Pinpoint the cell where the given text exists, returning its [X, Y] midpoint coordinate. 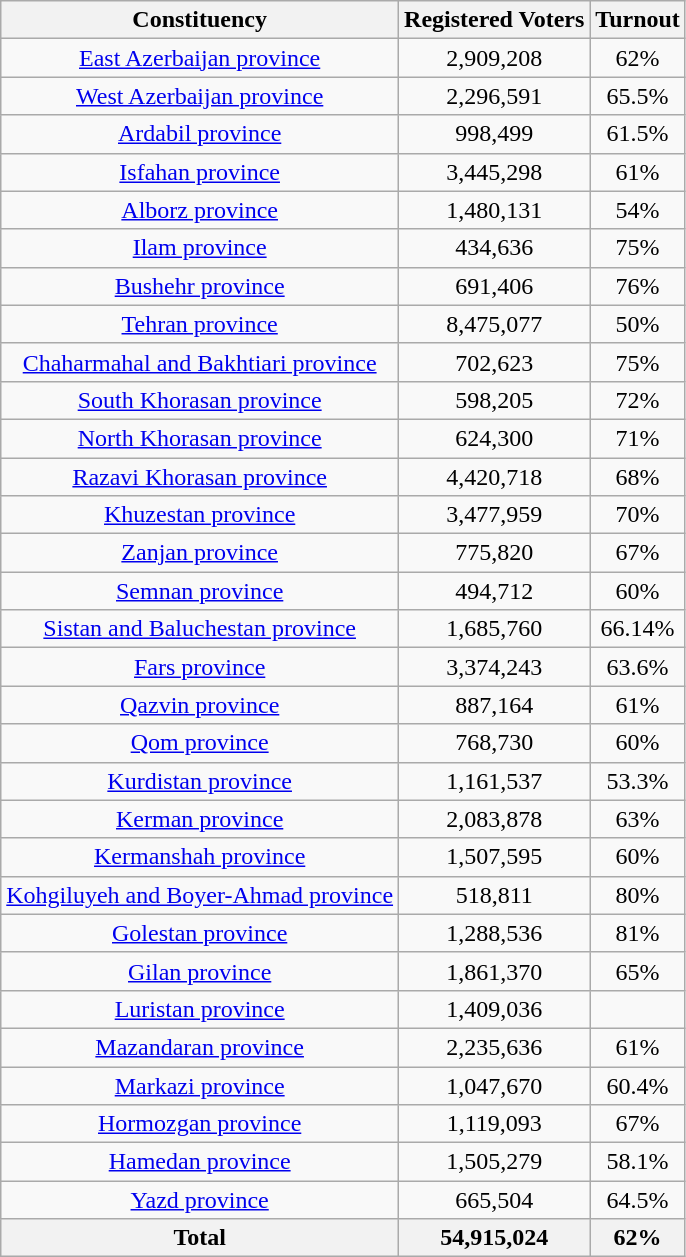
691,406 [494, 286]
64.5% [638, 1200]
63.6% [638, 667]
3,374,243 [494, 667]
1,507,595 [494, 857]
Mazandaran province [200, 1047]
50% [638, 324]
65% [638, 971]
76% [638, 286]
71% [638, 438]
South Khorasan province [200, 400]
Luristan province [200, 1009]
Tehran province [200, 324]
Constituency [200, 20]
Ardabil province [200, 134]
494,712 [494, 591]
East Azerbaijan province [200, 58]
66.14% [638, 629]
80% [638, 895]
Turnout [638, 20]
598,205 [494, 400]
Semnan province [200, 591]
2,083,878 [494, 819]
702,623 [494, 362]
887,164 [494, 705]
Kohgiluyeh and Boyer-Ahmad province [200, 895]
1,505,279 [494, 1162]
Qazvin province [200, 705]
Golestan province [200, 933]
65.5% [638, 96]
70% [638, 515]
Markazi province [200, 1085]
Isfahan province [200, 172]
4,420,718 [494, 477]
53.3% [638, 781]
Gilan province [200, 971]
54,915,024 [494, 1238]
58.1% [638, 1162]
1,685,760 [494, 629]
West Azerbaijan province [200, 96]
1,409,036 [494, 1009]
Zanjan province [200, 553]
1,119,093 [494, 1124]
Kerman province [200, 819]
Bushehr province [200, 286]
Registered Voters [494, 20]
Fars province [200, 667]
Kermanshah province [200, 857]
518,811 [494, 895]
Qom province [200, 743]
Khuzestan province [200, 515]
3,477,959 [494, 515]
434,636 [494, 248]
1,047,670 [494, 1085]
Kurdistan province [200, 781]
63% [638, 819]
624,300 [494, 438]
1,161,537 [494, 781]
1,480,131 [494, 210]
Sistan and Baluchestan province [200, 629]
Hormozgan province [200, 1124]
2,296,591 [494, 96]
3,445,298 [494, 172]
1,861,370 [494, 971]
54% [638, 210]
Alborz province [200, 210]
81% [638, 933]
Yazd province [200, 1200]
Hamedan province [200, 1162]
Total [200, 1238]
North Khorasan province [200, 438]
998,499 [494, 134]
2,909,208 [494, 58]
2,235,636 [494, 1047]
60.4% [638, 1085]
Ilam province [200, 248]
8,475,077 [494, 324]
68% [638, 477]
1,288,536 [494, 933]
72% [638, 400]
775,820 [494, 553]
61.5% [638, 134]
768,730 [494, 743]
Razavi Khorasan province [200, 477]
Chaharmahal and Bakhtiari province [200, 362]
665,504 [494, 1200]
